Scan for the cell matching the given text and deliver its [X, Y] coordinate at center. 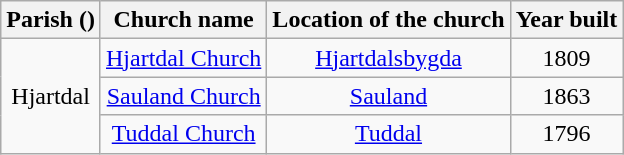
1796 [566, 134]
Year built [566, 20]
Hjartdal Church [183, 58]
Tuddal [388, 134]
Sauland Church [183, 96]
1809 [566, 58]
Church name [183, 20]
Location of the church [388, 20]
Hjartdalsbygda [388, 58]
Tuddal Church [183, 134]
Parish () [51, 20]
Hjartdal [51, 96]
1863 [566, 96]
Sauland [388, 96]
